Output the (X, Y) coordinate of the center of the cell containing the given text.  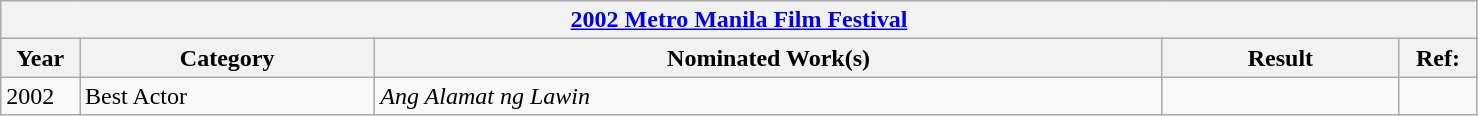
Category (228, 58)
Ref: (1438, 58)
Year (40, 58)
2002 (40, 96)
Result (1280, 58)
Nominated Work(s) (769, 58)
2002 Metro Manila Film Festival (740, 20)
Best Actor (228, 96)
Ang Alamat ng Lawin (769, 96)
